For the text-containing cell, return its midpoint in [X, Y] coordinate format. 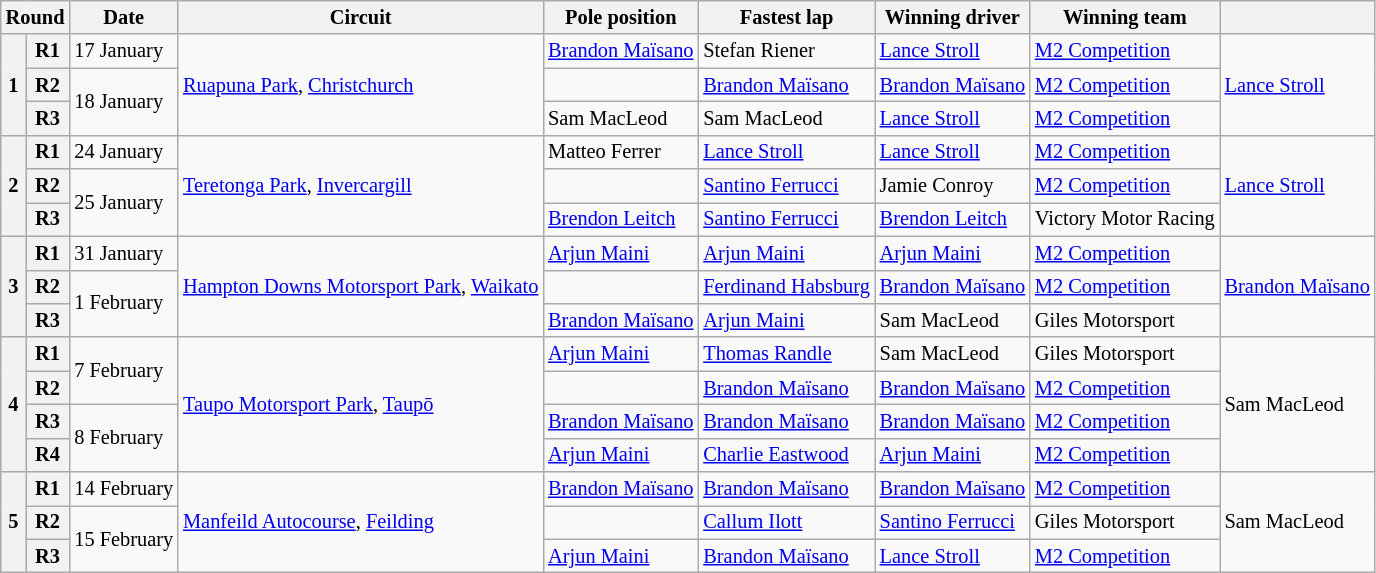
Circuit [360, 17]
Matteo Ferrer [620, 152]
1 [14, 84]
15 February [124, 538]
Victory Motor Racing [1125, 219]
24 January [124, 152]
1 February [124, 304]
Ferdinand Habsburg [786, 287]
3 [14, 286]
R4 [48, 455]
Fastest lap [786, 17]
4 [14, 404]
Callum Ilott [786, 522]
Stefan Riener [786, 51]
7 February [124, 370]
5 [14, 522]
Hampton Downs Motorsport Park, Waikato [360, 286]
31 January [124, 253]
Taupo Motorsport Park, Taupō [360, 404]
17 January [124, 51]
Teretonga Park, Invercargill [360, 186]
Ruapuna Park, Christchurch [360, 84]
Round [36, 17]
Thomas Randle [786, 354]
Charlie Eastwood [786, 455]
Manfeild Autocourse, Feilding [360, 522]
2 [14, 186]
8 February [124, 438]
18 January [124, 102]
Winning driver [952, 17]
Winning team [1125, 17]
Pole position [620, 17]
Date [124, 17]
25 January [124, 202]
14 February [124, 489]
Jamie Conroy [952, 186]
